Provide the (X, Y) coordinate of the cell's center where the given text is located.  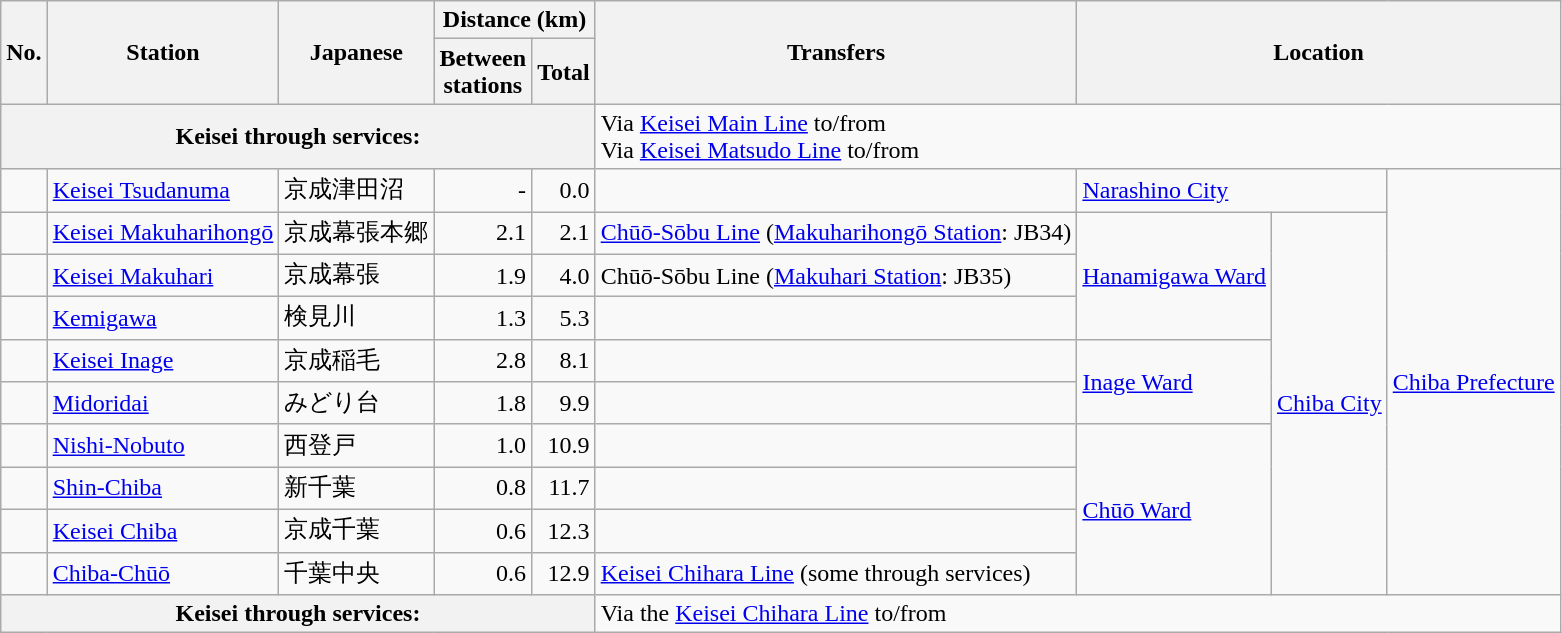
Nishi-Nobuto (163, 446)
1.9 (483, 276)
Chūō-Sōbu Line (Makuhari Station: JB35) (836, 276)
No. (24, 52)
1.0 (483, 446)
京成千葉 (356, 530)
Narashino City (1232, 190)
8.1 (564, 360)
Location (1318, 52)
京成稲毛 (356, 360)
1.8 (483, 404)
Midoridai (163, 404)
みどり台 (356, 404)
Hanamigawa Ward (1174, 276)
京成幕張 (356, 276)
4.0 (564, 276)
Transfers (836, 52)
Keisei Makuhari (163, 276)
Chiba Prefecture (1474, 382)
Keisei Chihara Line (some through services) (836, 574)
Total (564, 72)
9.9 (564, 404)
京成津田沼 (356, 190)
2.8 (483, 360)
Kemigawa (163, 318)
Chiba City (1329, 404)
Inage Ward (1174, 382)
Keisei Chiba (163, 530)
Distance (km) (514, 20)
Via the Keisei Chihara Line to/from (1078, 614)
Chūō Ward (1174, 509)
新千葉 (356, 488)
10.9 (564, 446)
- (483, 190)
Chiba-Chūō (163, 574)
Keisei Inage (163, 360)
Keisei Makuharihongō (163, 234)
12.3 (564, 530)
千葉中央 (356, 574)
1.3 (483, 318)
Chūō-Sōbu Line (Makuharihongō Station: JB34) (836, 234)
5.3 (564, 318)
Via Keisei Main Line to/from Via Keisei Matsudo Line to/from (1078, 136)
検見川 (356, 318)
京成幕張本郷 (356, 234)
12.9 (564, 574)
Japanese (356, 52)
Keisei Tsudanuma (163, 190)
Station (163, 52)
Shin-Chiba (163, 488)
Betweenstations (483, 72)
0.8 (483, 488)
0.0 (564, 190)
西登戸 (356, 446)
11.7 (564, 488)
